Return (X, Y) of the center of cell containing provided text 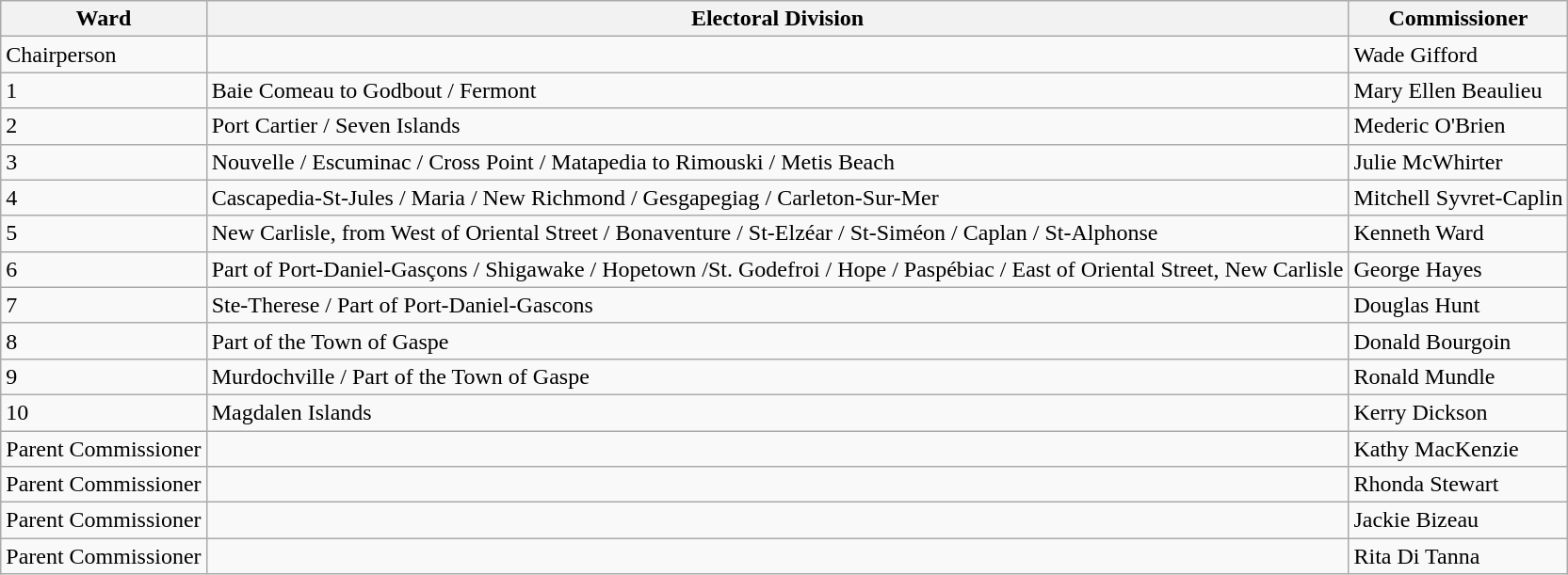
Port Cartier / Seven Islands (778, 126)
Rita Di Tanna (1458, 556)
Julie McWhirter (1458, 162)
6 (104, 269)
Kenneth Ward (1458, 233)
Electoral Division (778, 19)
7 (104, 305)
Ste-Therese / Part of Port-Daniel-Gascons (778, 305)
4 (104, 198)
5 (104, 233)
Magdalen Islands (778, 412)
9 (104, 376)
10 (104, 412)
Chairperson (104, 55)
Rhonda Stewart (1458, 485)
Cascapedia-St-Jules / Maria / New Richmond / Gesgapegiag / Carleton-Sur-Mer (778, 198)
8 (104, 341)
1 (104, 90)
New Carlisle, from West of Oriental Street / Bonaventure / St-Elzéar / St-Siméon / Caplan / St-Alphonse (778, 233)
Kathy MacKenzie (1458, 449)
Jackie Bizeau (1458, 520)
Donald Bourgoin (1458, 341)
Part of the Town of Gaspe (778, 341)
Mederic O'Brien (1458, 126)
Mitchell Syvret-Caplin (1458, 198)
Kerry Dickson (1458, 412)
Ronald Mundle (1458, 376)
Baie Comeau to Godbout / Fermont (778, 90)
Murdochville / Part of the Town of Gaspe (778, 376)
Nouvelle / Escuminac / Cross Point / Matapedia to Rimouski / Metis Beach (778, 162)
Commissioner (1458, 19)
Ward (104, 19)
George Hayes (1458, 269)
2 (104, 126)
Douglas Hunt (1458, 305)
Mary Ellen Beaulieu (1458, 90)
Part of Port-Daniel-Gasçons / Shigawake / Hopetown /St. Godefroi / Hope / Paspébiac / East of Oriental Street, New Carlisle (778, 269)
3 (104, 162)
Wade Gifford (1458, 55)
